Output the (x, y) coordinate of the center of the cell containing the given text.  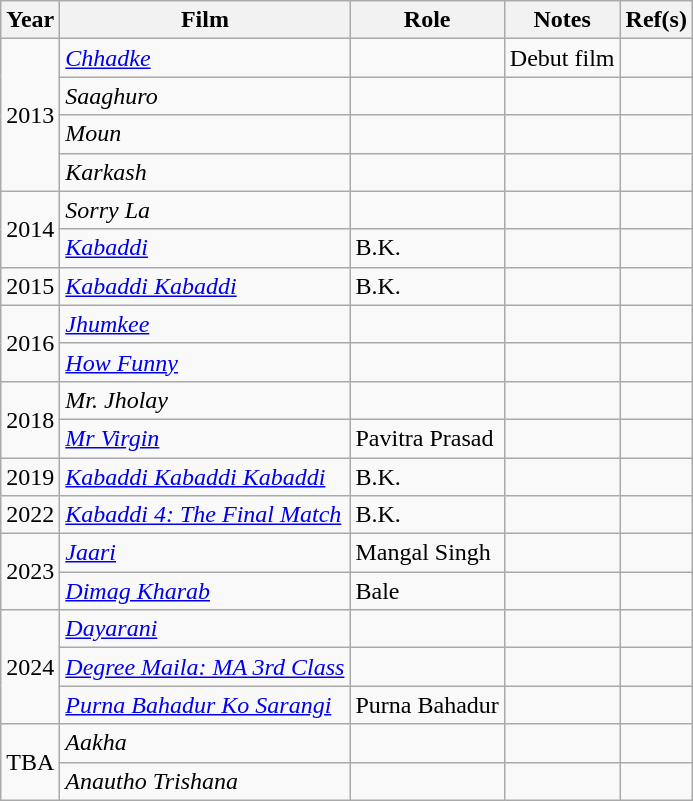
Purna Bahadur Ko Sarangi (205, 705)
Ref(s) (656, 20)
Jhumkee (205, 324)
2013 (30, 115)
Moun (205, 134)
Mr. Jholay (205, 400)
Kabaddi 4: The Final Match (205, 515)
Karkash (205, 172)
Jaari (205, 553)
Degree Maila: MA 3rd Class (205, 667)
Anautho Trishana (205, 781)
Bale (427, 591)
Mr Virgin (205, 438)
Chhadke (205, 58)
Notes (562, 20)
How Funny (205, 362)
Dayarani (205, 629)
Purna Bahadur (427, 705)
Sorry La (205, 210)
Pavitra Prasad (427, 438)
Mangal Singh (427, 553)
2015 (30, 286)
Kabaddi Kabaddi Kabaddi (205, 477)
2014 (30, 229)
2022 (30, 515)
Role (427, 20)
Dimag Kharab (205, 591)
TBA (30, 762)
2024 (30, 667)
Saaghuro (205, 96)
2016 (30, 343)
2019 (30, 477)
Kabaddi Kabaddi (205, 286)
2023 (30, 572)
2018 (30, 419)
Film (205, 20)
Aakha (205, 743)
Year (30, 20)
Debut film (562, 58)
Kabaddi (205, 248)
